Capture the cell that displays the provided text and extract its (x, y) central coordinate. 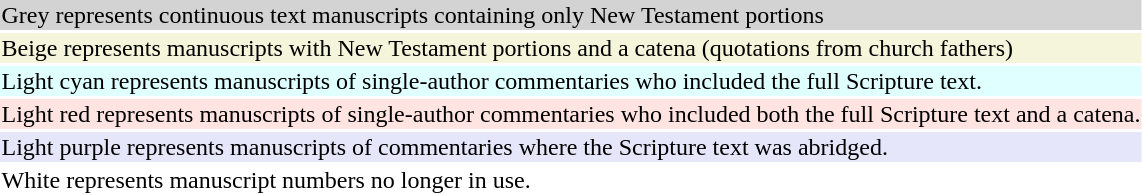
Grey represents continuous text manuscripts containing only New Testament portions (571, 15)
Light red represents manuscripts of single-author commentaries who included both the full Scripture text and a catena. (571, 114)
Light cyan represents manuscripts of single-author commentaries who included the full Scripture text. (571, 81)
Beige represents manuscripts with New Testament portions and a catena (quotations from church fathers) (571, 48)
Light purple represents manuscripts of commentaries where the Scripture text was abridged. (571, 147)
White represents manuscript numbers no longer in use. (571, 180)
